Provide the (X, Y) coordinate of the cell's center where the given text is located.  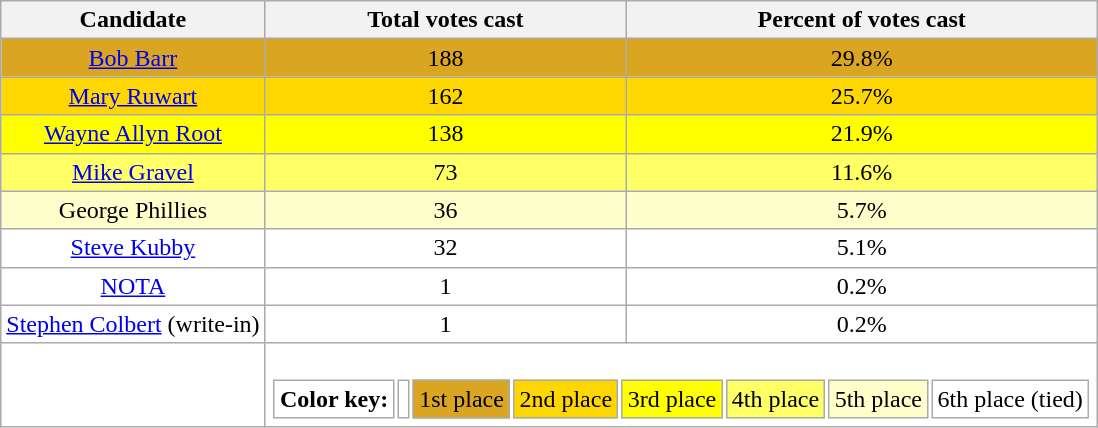
Percent of votes cast (862, 20)
2nd place (566, 399)
Wayne Allyn Root (133, 134)
32 (446, 248)
5.1% (862, 248)
Stephen Colbert (write-in) (133, 324)
4th place (776, 399)
5th place (878, 399)
Candidate (133, 20)
73 (446, 172)
Total votes cast (446, 20)
Color key: (334, 399)
138 (446, 134)
George Phillies (133, 210)
Bob Barr (133, 58)
Color key: 1st place 2nd place 3rd place 4th place 5th place 6th place (tied) (682, 385)
29.8% (862, 58)
25.7% (862, 96)
Mike Gravel (133, 172)
3rd place (672, 399)
188 (446, 58)
NOTA (133, 286)
Steve Kubby (133, 248)
36 (446, 210)
6th place (tied) (1010, 399)
11.6% (862, 172)
162 (446, 96)
Mary Ruwart (133, 96)
21.9% (862, 134)
5.7% (862, 210)
1st place (462, 399)
